From the cell containing the given text, extract its center point as (X, Y) coordinate. 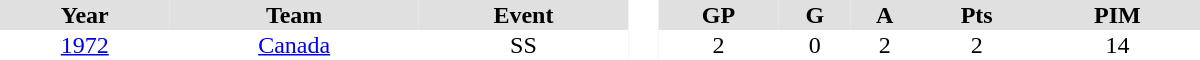
1972 (85, 45)
Year (85, 15)
SS (524, 45)
Canada (294, 45)
Pts (976, 15)
0 (815, 45)
Team (294, 15)
GP (718, 15)
A (885, 15)
G (815, 15)
PIM (1118, 15)
14 (1118, 45)
Event (524, 15)
